Output the [X, Y] coordinate of the center of the cell containing the given text.  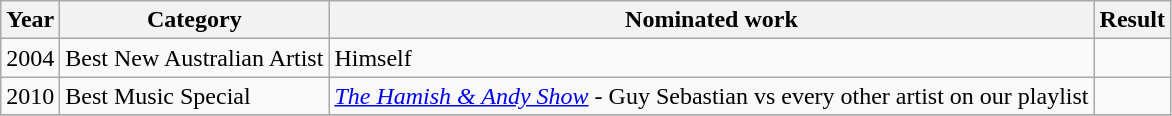
The Hamish & Andy Show - Guy Sebastian vs every other artist on our playlist [712, 96]
Year [30, 20]
Himself [712, 58]
2010 [30, 96]
Category [194, 20]
Result [1132, 20]
Best New Australian Artist [194, 58]
Nominated work [712, 20]
2004 [30, 58]
Best Music Special [194, 96]
